From the cell containing the given text, extract its center point as [x, y] coordinate. 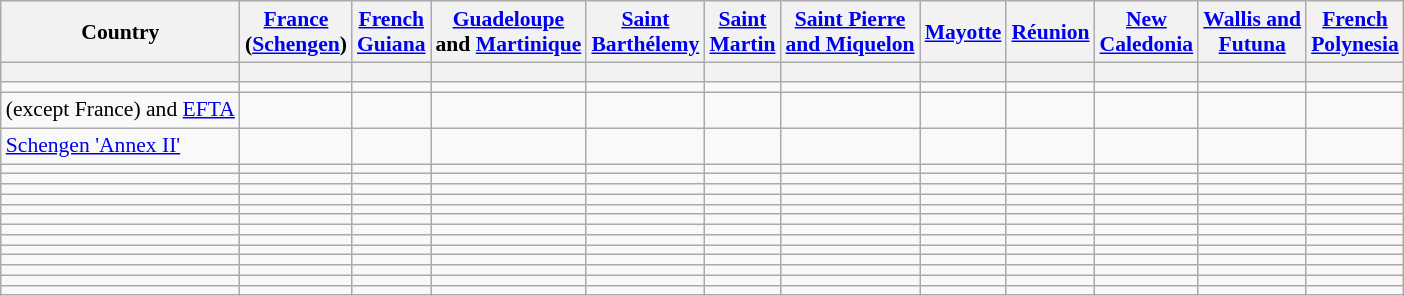
NewCaledonia [1147, 32]
Mayotte [964, 32]
Réunion [1050, 32]
France(Schengen) [296, 32]
Country [120, 32]
Saint Pierreand Miquelon [850, 32]
FrenchPolynesia [1355, 32]
Guadeloupeand Martinique [508, 32]
FrenchGuiana [392, 32]
Schengen 'Annex II' [120, 146]
SaintMartin [742, 32]
Wallis andFutuna [1252, 32]
SaintBarthélemy [645, 32]
(except France) and EFTA [120, 110]
